Search for the cell housing the specified text and yield its (x, y) center coordinate. 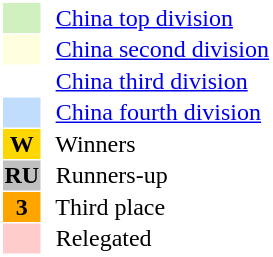
Third place (156, 207)
3 (22, 207)
China third division (156, 81)
W (22, 144)
RU (22, 175)
China fourth division (156, 113)
China top division (156, 18)
China second division (156, 49)
Winners (156, 144)
Runners-up (156, 175)
Relegated (156, 239)
